Provide the (X, Y) coordinate of the cell's center where the given text is located.  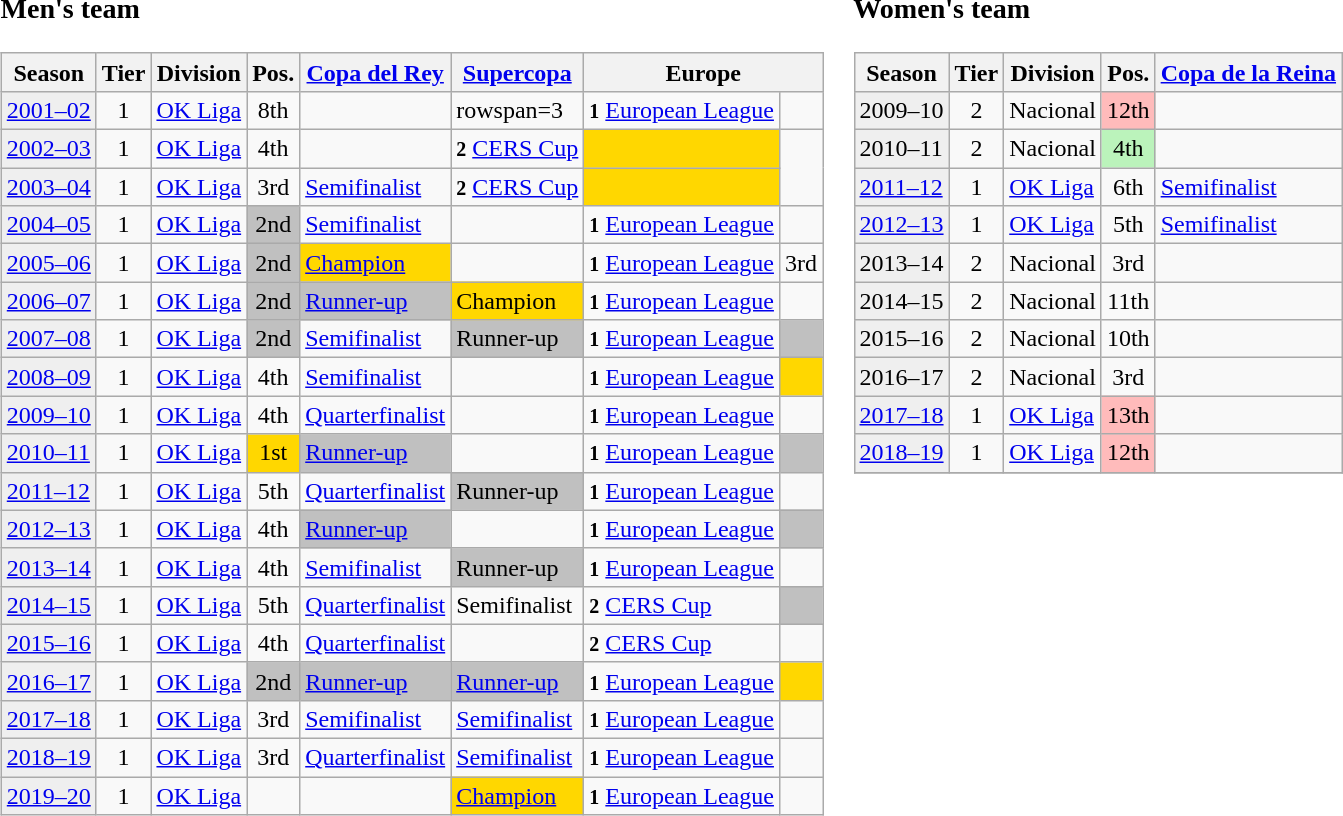
2019–20 (48, 796)
11th (1128, 301)
6th (1128, 187)
2005–06 (48, 263)
2004–05 (48, 225)
2008–09 (48, 377)
2007–08 (48, 339)
2006–07 (48, 301)
2003–04 (48, 187)
Copa de la Reina (1248, 72)
2001–02 (48, 110)
Supercopa (518, 72)
2002–03 (48, 149)
13th (1128, 415)
Europe (704, 72)
8th (274, 110)
1st (274, 453)
rowspan=3 (518, 110)
Copa del Rey (376, 72)
10th (1128, 339)
